From the cell containing the given text, extract its center point as [x, y] coordinate. 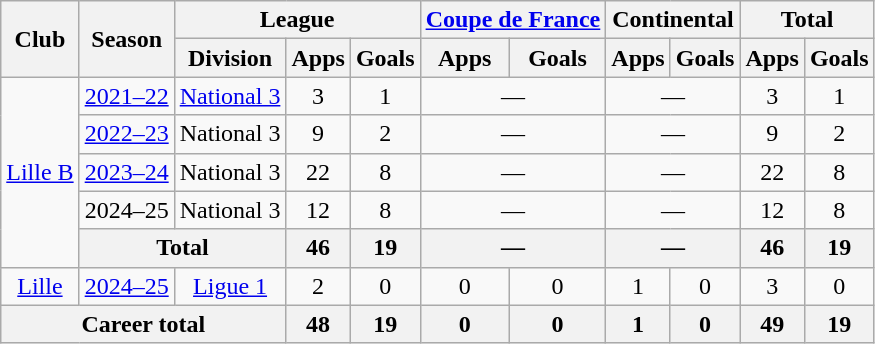
Coupe de France [513, 20]
Continental [673, 20]
Division [230, 58]
Career total [144, 324]
Ligue 1 [230, 286]
2021–22 [126, 96]
Club [40, 39]
League [297, 20]
Lille B [40, 172]
Lille [40, 286]
48 [318, 324]
2022–23 [126, 134]
Season [126, 39]
2023–24 [126, 172]
49 [772, 324]
